Detect which cell encompasses the target text, then output its (x, y) center coordinate. 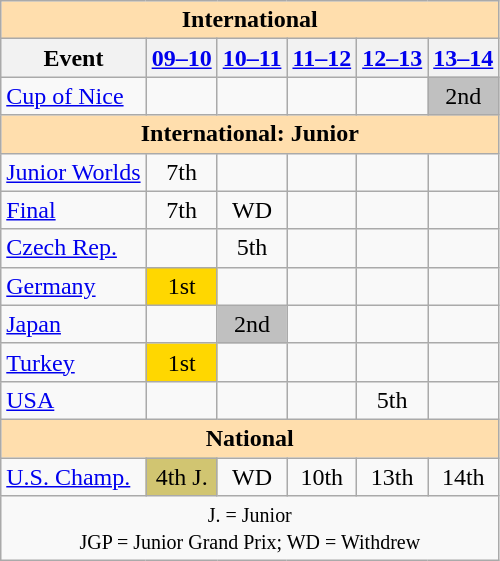
Germany (74, 286)
Event (74, 58)
13–14 (464, 58)
11–12 (322, 58)
Japan (74, 324)
International: Junior (250, 134)
Turkey (74, 362)
12–13 (392, 58)
14th (464, 477)
4th J. (182, 477)
13th (392, 477)
National (250, 438)
Junior Worlds (74, 172)
USA (74, 400)
International (250, 20)
10th (322, 477)
J. = Junior JGP = Junior Grand Prix; WD = Withdrew (250, 528)
Cup of Nice (74, 96)
Final (74, 210)
09–10 (182, 58)
U.S. Champ. (74, 477)
10–11 (252, 58)
Czech Rep. (74, 248)
